Search for the cell housing the specified text and yield its (x, y) center coordinate. 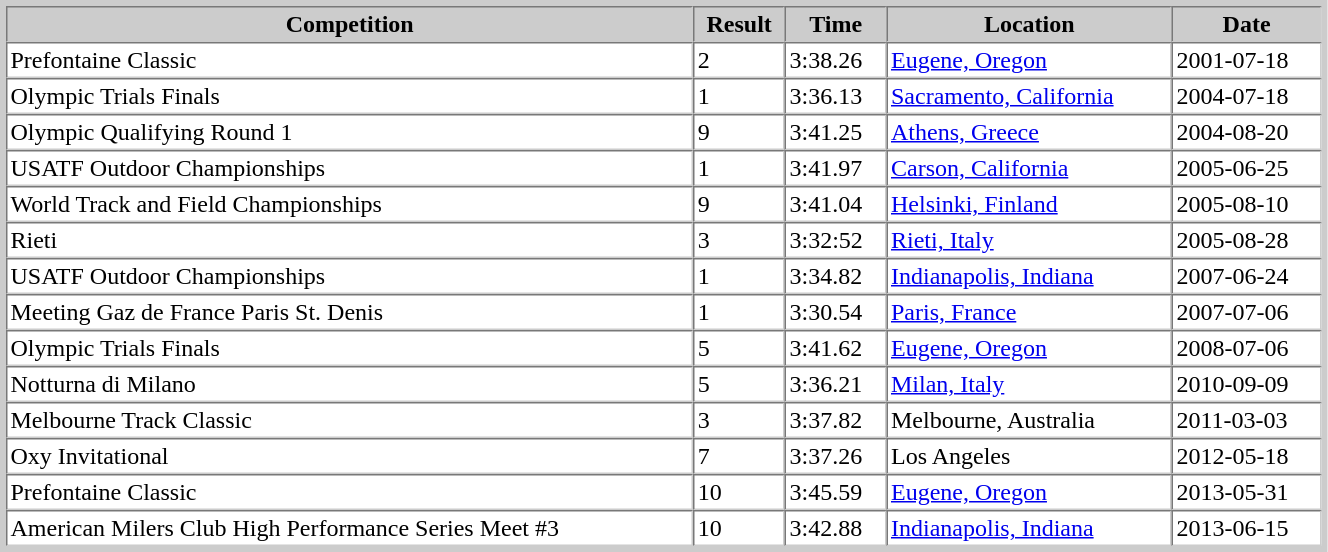
3:37.82 (836, 420)
3:41.25 (836, 132)
2001-07-18 (1246, 60)
3:37.26 (836, 456)
Competition (350, 24)
2013-06-15 (1246, 528)
Meeting Gaz de France Paris St. Denis (350, 312)
2004-08-20 (1246, 132)
Los Angeles (1028, 456)
2008-07-06 (1246, 348)
Carson, California (1028, 168)
3:32:52 (836, 240)
3:36.13 (836, 96)
World Track and Field Championships (350, 204)
Olympic Qualifying Round 1 (350, 132)
7 (739, 456)
Notturna di Milano (350, 384)
American Milers Club High Performance Series Meet #3 (350, 528)
3:41.62 (836, 348)
Melbourne, Australia (1028, 420)
2 (739, 60)
2005-08-28 (1246, 240)
Rieti, Italy (1028, 240)
2011-03-03 (1246, 420)
Result (739, 24)
Oxy Invitational (350, 456)
3:30.54 (836, 312)
3:34.82 (836, 276)
Milan, Italy (1028, 384)
Rieti (350, 240)
3:45.59 (836, 492)
2005-06-25 (1246, 168)
Sacramento, California (1028, 96)
2004-07-18 (1246, 96)
2007-07-06 (1246, 312)
3:36.21 (836, 384)
Time (836, 24)
Athens, Greece (1028, 132)
Paris, France (1028, 312)
3:38.26 (836, 60)
2007-06-24 (1246, 276)
Melbourne Track Classic (350, 420)
3:41.97 (836, 168)
2005-08-10 (1246, 204)
2010-09-09 (1246, 384)
3:42.88 (836, 528)
2013-05-31 (1246, 492)
Location (1028, 24)
Date (1246, 24)
Helsinki, Finland (1028, 204)
2012-05-18 (1246, 456)
3:41.04 (836, 204)
